Return (X, Y) of the center of cell containing provided text 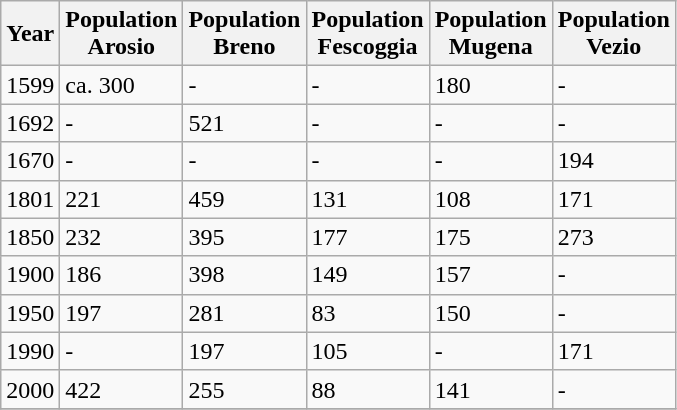
ca. 300 (122, 85)
157 (490, 275)
1801 (30, 199)
1850 (30, 237)
177 (368, 237)
1599 (30, 85)
422 (122, 389)
459 (244, 199)
Population Mugena (490, 34)
281 (244, 313)
1670 (30, 161)
175 (490, 237)
180 (490, 85)
255 (244, 389)
194 (614, 161)
88 (368, 389)
1900 (30, 275)
105 (368, 351)
1990 (30, 351)
Population Vezio (614, 34)
1950 (30, 313)
150 (490, 313)
398 (244, 275)
273 (614, 237)
1692 (30, 123)
Population Fescoggia (368, 34)
108 (490, 199)
395 (244, 237)
186 (122, 275)
2000 (30, 389)
149 (368, 275)
Population Breno (244, 34)
221 (122, 199)
Population Arosio (122, 34)
232 (122, 237)
521 (244, 123)
83 (368, 313)
131 (368, 199)
141 (490, 389)
Year (30, 34)
